For the text-containing cell, return its midpoint in (x, y) coordinate format. 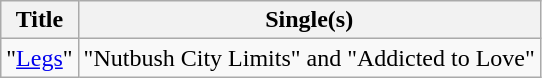
Single(s) (309, 20)
"Legs" (40, 58)
"Nutbush City Limits" and "Addicted to Love" (309, 58)
Title (40, 20)
